Return the (X, Y) coordinate for the center point of the cell that contains the specified text.  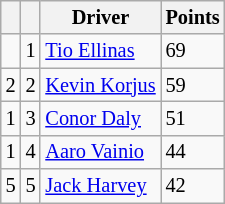
59 (193, 85)
Points (193, 17)
69 (193, 51)
Kevin Korjus (100, 85)
Conor Daly (100, 118)
4 (31, 152)
Jack Harvey (100, 186)
Aaro Vainio (100, 152)
Tio Ellinas (100, 51)
44 (193, 152)
3 (31, 118)
Driver (100, 17)
51 (193, 118)
42 (193, 186)
